From the cell containing the given text, extract its center point as (x, y) coordinate. 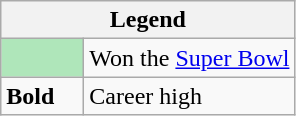
Legend (148, 20)
Career high (190, 96)
Bold (42, 96)
Won the Super Bowl (190, 58)
